Find where the given text appears and provide that cell's center as [x, y] coordinate. 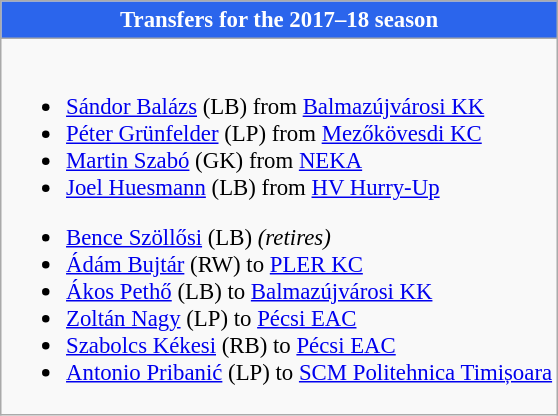
Transfers for the 2017–18 season [280, 20]
